Detect which cell encompasses the target text, then output its (X, Y) center coordinate. 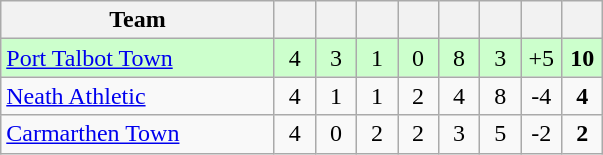
Team (138, 20)
Neath Athletic (138, 96)
+5 (542, 58)
-4 (542, 96)
-2 (542, 134)
Carmarthen Town (138, 134)
5 (500, 134)
Port Talbot Town (138, 58)
10 (582, 58)
